Return the [x, y] coordinate for the center point of the cell that contains the specified text.  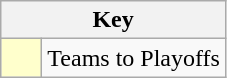
Key [114, 20]
Teams to Playoffs [134, 58]
